Determine the (x, y) coordinate at the center of the cell enclosing the given text.  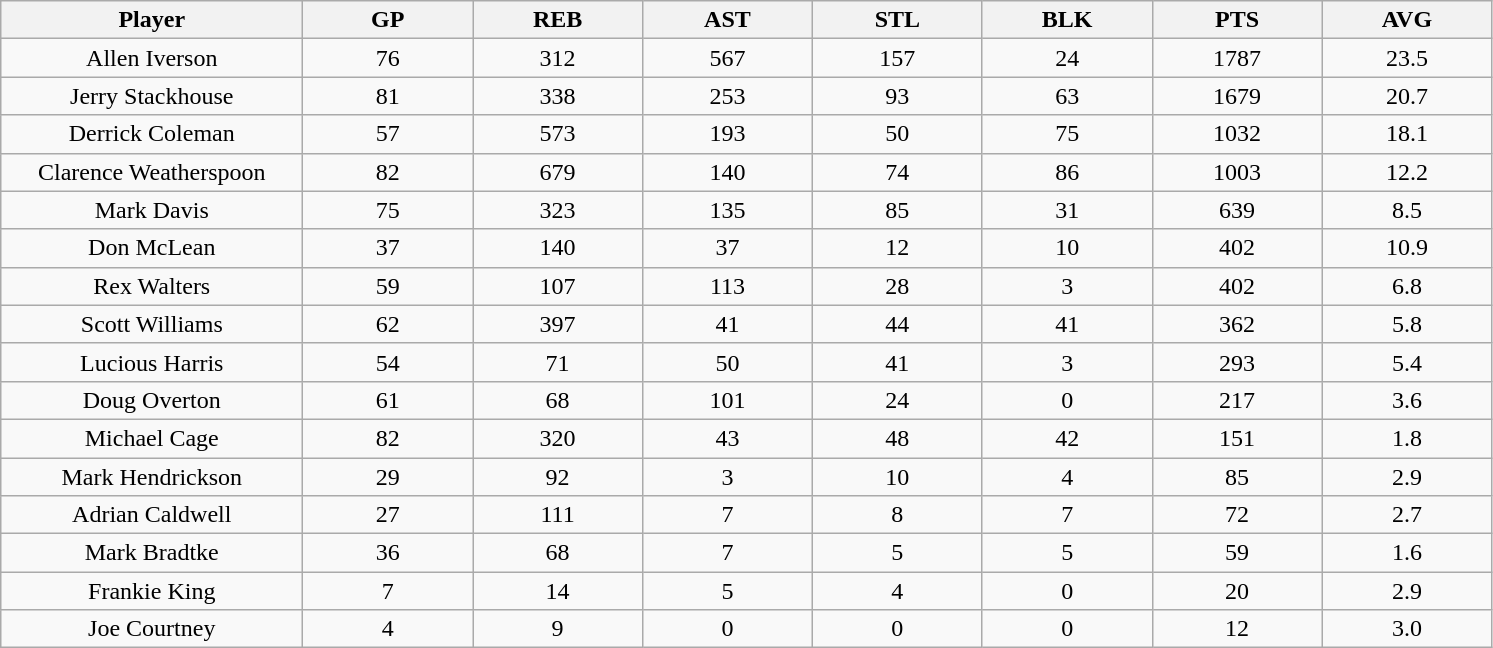
31 (1067, 210)
2.7 (1407, 515)
397 (558, 324)
312 (558, 58)
29 (388, 477)
135 (728, 210)
8.5 (1407, 210)
71 (558, 362)
113 (728, 286)
REB (558, 20)
362 (1237, 324)
81 (388, 96)
5.4 (1407, 362)
107 (558, 286)
Derrick Coleman (152, 134)
Lucious Harris (152, 362)
Joe Courtney (152, 629)
217 (1237, 400)
323 (558, 210)
1679 (1237, 96)
320 (558, 438)
567 (728, 58)
639 (1237, 210)
Mark Davis (152, 210)
Player (152, 20)
20.7 (1407, 96)
151 (1237, 438)
62 (388, 324)
6.8 (1407, 286)
338 (558, 96)
BLK (1067, 20)
253 (728, 96)
12.2 (1407, 172)
111 (558, 515)
GP (388, 20)
57 (388, 134)
Jerry Stackhouse (152, 96)
28 (897, 286)
93 (897, 96)
1032 (1237, 134)
92 (558, 477)
20 (1237, 591)
193 (728, 134)
10.9 (1407, 248)
Doug Overton (152, 400)
61 (388, 400)
3.6 (1407, 400)
44 (897, 324)
5.8 (1407, 324)
1.8 (1407, 438)
293 (1237, 362)
36 (388, 553)
Don McLean (152, 248)
AVG (1407, 20)
157 (897, 58)
9 (558, 629)
14 (558, 591)
PTS (1237, 20)
1787 (1237, 58)
Adrian Caldwell (152, 515)
76 (388, 58)
23.5 (1407, 58)
Rex Walters (152, 286)
Clarence Weatherspoon (152, 172)
3.0 (1407, 629)
63 (1067, 96)
573 (558, 134)
54 (388, 362)
679 (558, 172)
27 (388, 515)
Allen Iverson (152, 58)
101 (728, 400)
42 (1067, 438)
1003 (1237, 172)
Mark Bradtke (152, 553)
Scott Williams (152, 324)
18.1 (1407, 134)
STL (897, 20)
86 (1067, 172)
Mark Hendrickson (152, 477)
72 (1237, 515)
AST (728, 20)
43 (728, 438)
Michael Cage (152, 438)
8 (897, 515)
1.6 (1407, 553)
74 (897, 172)
Frankie King (152, 591)
48 (897, 438)
